Locate the cell with the specified text and output its [X, Y] center coordinate. 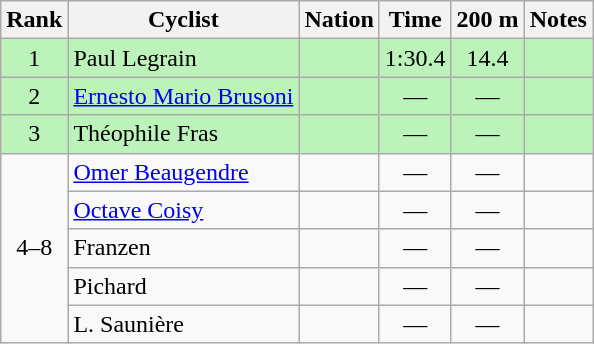
4–8 [34, 248]
Pichard [184, 286]
Time [415, 20]
Omer Beaugendre [184, 172]
1 [34, 58]
Ernesto Mario Brusoni [184, 96]
3 [34, 134]
14.4 [488, 58]
1:30.4 [415, 58]
Paul Legrain [184, 58]
Cyclist [184, 20]
200 m [488, 20]
L. Saunière [184, 324]
Franzen [184, 248]
2 [34, 96]
Octave Coisy [184, 210]
Théophile Fras [184, 134]
Notes [558, 20]
Nation [339, 20]
Rank [34, 20]
